From the cell containing the given text, extract its center point as [X, Y] coordinate. 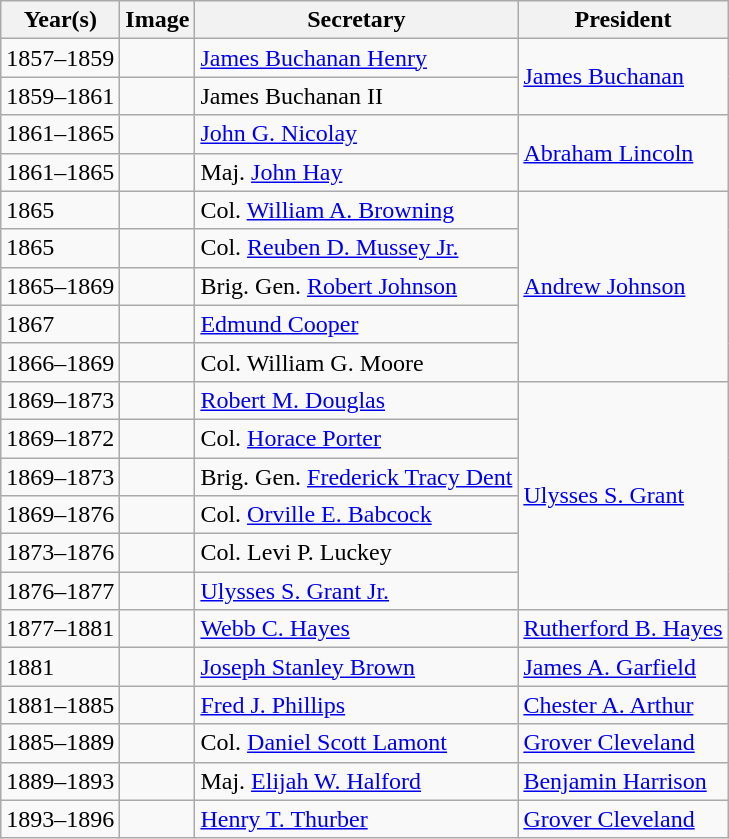
Maj. John Hay [356, 172]
Henry T. Thurber [356, 819]
Col. William A. Browning [356, 210]
1885–1889 [60, 743]
Col. Horace Porter [356, 438]
Robert M. Douglas [356, 400]
Andrew Johnson [623, 286]
Rutherford B. Hayes [623, 629]
Col. Levi P. Luckey [356, 553]
Ulysses S. Grant Jr. [356, 591]
1889–1893 [60, 781]
1893–1896 [60, 819]
1881–1885 [60, 705]
Brig. Gen. Frederick Tracy Dent [356, 477]
Col. Daniel Scott Lamont [356, 743]
1866–1869 [60, 362]
Secretary [356, 20]
1869–1872 [60, 438]
1865–1869 [60, 286]
President [623, 20]
1873–1876 [60, 553]
James Buchanan [623, 77]
1857–1859 [60, 58]
1881 [60, 667]
Year(s) [60, 20]
Joseph Stanley Brown [356, 667]
James Buchanan Henry [356, 58]
John G. Nicolay [356, 134]
Benjamin Harrison [623, 781]
Col. Reuben D. Mussey Jr. [356, 248]
Brig. Gen. Robert Johnson [356, 286]
1877–1881 [60, 629]
1867 [60, 324]
Maj. Elijah W. Halford [356, 781]
James Buchanan II [356, 96]
1869–1876 [60, 515]
Image [158, 20]
1859–1861 [60, 96]
Abraham Lincoln [623, 153]
1876–1877 [60, 591]
Webb C. Hayes [356, 629]
Ulysses S. Grant [623, 495]
Col. William G. Moore [356, 362]
Fred J. Phillips [356, 705]
James A. Garfield [623, 667]
Col. Orville E. Babcock [356, 515]
Chester A. Arthur [623, 705]
Edmund Cooper [356, 324]
